For the text-containing cell, return its midpoint in (x, y) coordinate format. 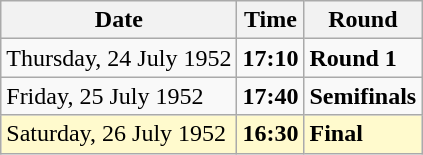
Round (363, 20)
17:40 (270, 96)
16:30 (270, 134)
Semifinals (363, 96)
Friday, 25 July 1952 (119, 96)
17:10 (270, 58)
Date (119, 20)
Round 1 (363, 58)
Thursday, 24 July 1952 (119, 58)
Final (363, 134)
Saturday, 26 July 1952 (119, 134)
Time (270, 20)
